From the cell containing the given text, extract its center point as (x, y) coordinate. 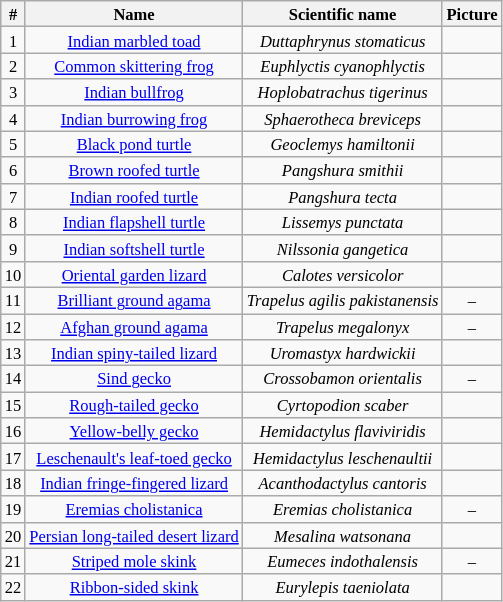
Picture (472, 14)
7 (14, 196)
Duttaphrynus stomaticus (343, 40)
Sind gecko (134, 379)
# (14, 14)
5 (14, 144)
Oriental garden lizard (134, 274)
Common skittering frog (134, 66)
Black pond turtle (134, 144)
Trapelus agilis pakistanensis (343, 300)
14 (14, 379)
Uromastyx hardwickii (343, 353)
Indian softshell turtle (134, 248)
21 (14, 561)
Acanthodactylus cantoris (343, 483)
Lissemys punctata (343, 222)
Hemidactylus flaviviridis (343, 431)
Indian roofed turtle (134, 196)
2 (14, 66)
Pangshura tecta (343, 196)
19 (14, 509)
Brown roofed turtle (134, 170)
16 (14, 431)
9 (14, 248)
3 (14, 92)
Indian burrowing frog (134, 118)
Hoplobatrachus tigerinus (343, 92)
Eurylepis taeniolata (343, 587)
Indian flapshell turtle (134, 222)
Afghan ground agama (134, 327)
Crossobamon orientalis (343, 379)
Scientific name (343, 14)
Nilssonia gangetica (343, 248)
Brilliant ground agama (134, 300)
6 (14, 170)
Geoclemys hamiltonii (343, 144)
Eumeces indothalensis (343, 561)
Yellow-belly gecko (134, 431)
Mesalina watsonana (343, 535)
Persian long-tailed desert lizard (134, 535)
15 (14, 405)
22 (14, 587)
Hemidactylus leschenaultii (343, 457)
Calotes versicolor (343, 274)
17 (14, 457)
Euphlyctis cyanophlyctis (343, 66)
Leschenault's leaf-toed gecko (134, 457)
Indian fringe-fingered lizard (134, 483)
Indian marbled toad (134, 40)
Striped mole skink (134, 561)
Indian spiny-tailed lizard (134, 353)
20 (14, 535)
Pangshura smithii (343, 170)
Name (134, 14)
4 (14, 118)
Sphaerotheca breviceps (343, 118)
18 (14, 483)
11 (14, 300)
12 (14, 327)
1 (14, 40)
10 (14, 274)
8 (14, 222)
Ribbon-sided skink (134, 587)
Indian bullfrog (134, 92)
Cyrtopodion scaber (343, 405)
Rough-tailed gecko (134, 405)
13 (14, 353)
Trapelus megalonyx (343, 327)
